Search for the cell housing the specified text and yield its (x, y) center coordinate. 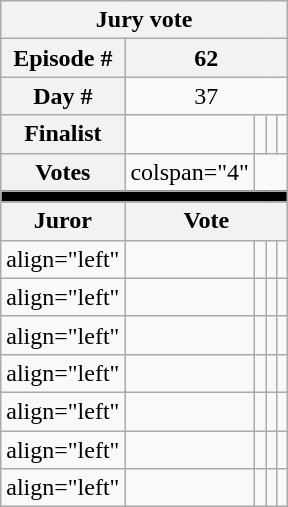
Juror (63, 221)
Vote (206, 221)
62 (206, 58)
Finalist (63, 134)
37 (206, 96)
Episode # (63, 58)
colspan="4" (190, 172)
Jury vote (144, 20)
Day # (63, 96)
Votes (63, 172)
